For the text-containing cell, return its midpoint in [X, Y] coordinate format. 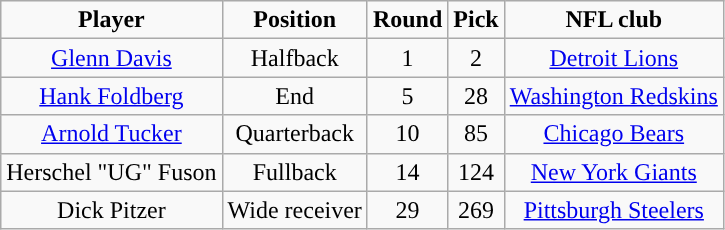
2 [476, 58]
NFL club [614, 20]
124 [476, 172]
Hank Foldberg [112, 96]
Position [294, 20]
New York Giants [614, 172]
14 [407, 172]
10 [407, 134]
Wide receiver [294, 210]
End [294, 96]
Round [407, 20]
Chicago Bears [614, 134]
29 [407, 210]
Washington Redskins [614, 96]
Pittsburgh Steelers [614, 210]
Arnold Tucker [112, 134]
Halfback [294, 58]
Glenn Davis [112, 58]
Detroit Lions [614, 58]
Player [112, 20]
Fullback [294, 172]
269 [476, 210]
Dick Pitzer [112, 210]
Pick [476, 20]
5 [407, 96]
Herschel "UG" Fuson [112, 172]
Quarterback [294, 134]
85 [476, 134]
1 [407, 58]
28 [476, 96]
